Capture the cell that displays the provided text and extract its (x, y) central coordinate. 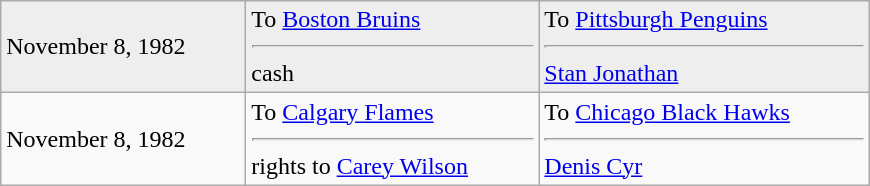
To Chicago Black HawksDenis Cyr (704, 139)
To Calgary Flamesrights to Carey Wilson (392, 139)
To Boston Bruinscash (392, 47)
To Pittsburgh PenguinsStan Jonathan (704, 47)
